Return the [X, Y] coordinate for the center point of the cell that contains the specified text.  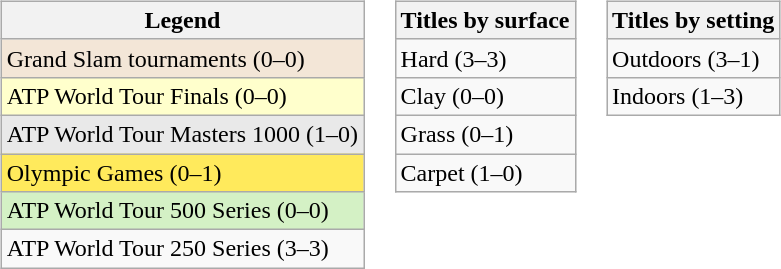
Clay (0–0) [485, 96]
ATP World Tour Masters 1000 (1–0) [182, 134]
Grand Slam tournaments (0–0) [182, 58]
Indoors (1–3) [694, 96]
Hard (3–3) [485, 58]
Outdoors (3–1) [694, 58]
Titles by setting [694, 20]
Olympic Games (0–1) [182, 173]
Grass (0–1) [485, 134]
Legend [182, 20]
Carpet (1–0) [485, 173]
ATP World Tour Finals (0–0) [182, 96]
Titles by surface [485, 20]
ATP World Tour 250 Series (3–3) [182, 249]
ATP World Tour 500 Series (0–0) [182, 211]
